Locate the cell with the specified text and output its [x, y] center coordinate. 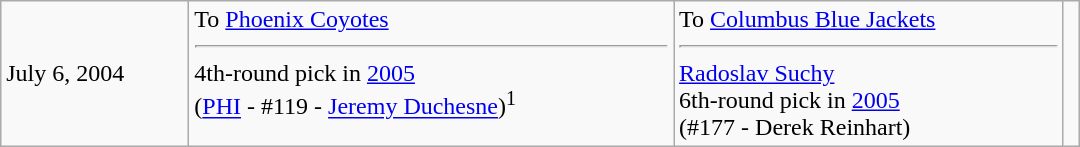
July 6, 2004 [95, 74]
To Columbus Blue JacketsRadoslav Suchy6th-round pick in 2005(#177 - Derek Reinhart) [869, 74]
To Phoenix Coyotes4th-round pick in 2005(PHI - #119 - Jeremy Duchesne)1 [432, 74]
